Detect which cell encompasses the target text, then output its [x, y] center coordinate. 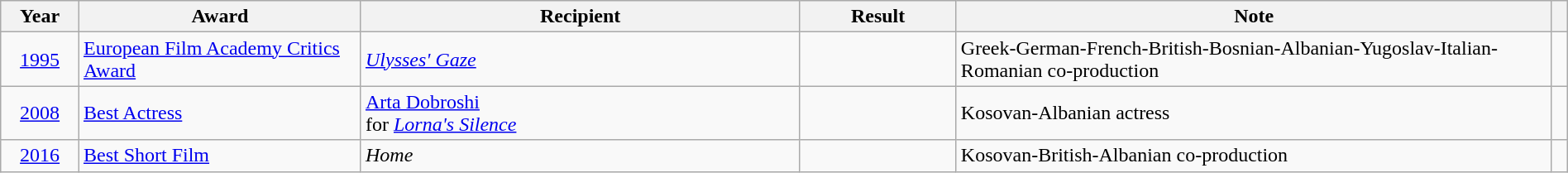
1995 [40, 60]
Arta Dobroshifor Lorna's Silence [580, 113]
2016 [40, 156]
Note [1254, 17]
Award [220, 17]
European Film Academy Critics Award [220, 60]
Best Short Film [220, 156]
Kosovan-Albanian actress [1254, 113]
Home [580, 156]
Ulysses' Gaze [580, 60]
Year [40, 17]
Kosovan-British-Albanian co-production [1254, 156]
Greek-German-French-British-Bosnian-Albanian-Yugoslav-Italian-Romanian co-production [1254, 60]
Best Actress [220, 113]
Recipient [580, 17]
2008 [40, 113]
Result [878, 17]
